Extract the (x, y) coordinate from the center of the cell holding the provided text.  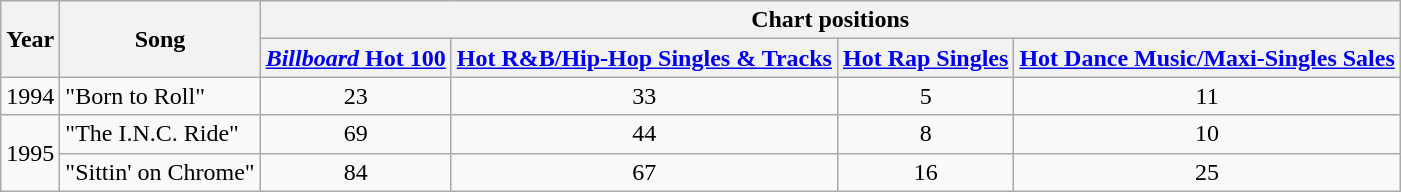
5 (925, 96)
"Born to Roll" (160, 96)
Hot Rap Singles (925, 58)
16 (925, 172)
"Sittin' on Chrome" (160, 172)
"The I.N.C. Ride" (160, 134)
Hot Dance Music/Maxi-Singles Sales (1207, 58)
8 (925, 134)
33 (644, 96)
Billboard Hot 100 (356, 58)
23 (356, 96)
Year (30, 39)
84 (356, 172)
11 (1207, 96)
67 (644, 172)
69 (356, 134)
Song (160, 39)
44 (644, 134)
1995 (30, 153)
25 (1207, 172)
Chart positions (830, 20)
10 (1207, 134)
Hot R&B/Hip-Hop Singles & Tracks (644, 58)
1994 (30, 96)
